Scan for the cell matching the given text and deliver its [x, y] coordinate at center. 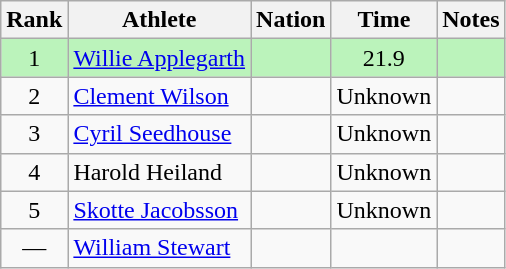
Athlete [160, 20]
Skotte Jacobsson [160, 210]
Rank [34, 20]
Nation [291, 20]
4 [34, 172]
William Stewart [160, 248]
Harold Heiland [160, 172]
1 [34, 58]
5 [34, 210]
— [34, 248]
3 [34, 134]
21.9 [384, 58]
2 [34, 96]
Cyril Seedhouse [160, 134]
Clement Wilson [160, 96]
Time [384, 20]
Notes [471, 20]
Willie Applegarth [160, 58]
